Locate the cell with the specified text and output its [x, y] center coordinate. 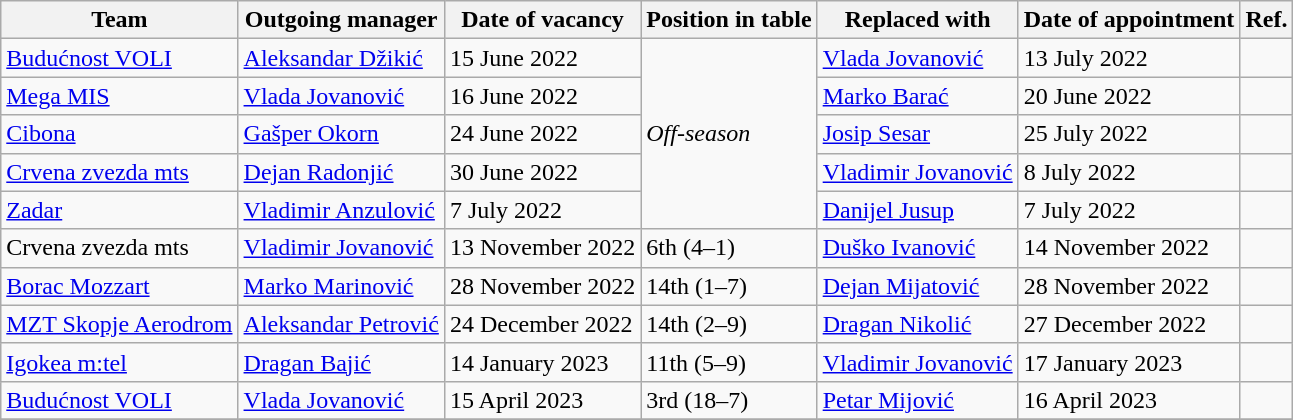
Zadar [120, 210]
14th (1–7) [729, 286]
15 June 2022 [542, 58]
24 December 2022 [542, 324]
Marko Barać [918, 96]
Josip Sesar [918, 134]
Dragan Bajić [341, 362]
17 January 2023 [1129, 362]
MZT Skopje Aerodrom [120, 324]
Aleksandar Džikić [341, 58]
13 November 2022 [542, 248]
Dejan Mijatović [918, 286]
11th (5–9) [729, 362]
Aleksandar Petrović [341, 324]
Vladimir Anzulović [341, 210]
Team [120, 20]
8 July 2022 [1129, 172]
Dejan Radonjić [341, 172]
25 July 2022 [1129, 134]
Dragan Nikolić [918, 324]
Date of vacancy [542, 20]
Mega MIS [120, 96]
Date of appointment [1129, 20]
Igokea m:tel [120, 362]
3rd (18–7) [729, 400]
Gašper Okorn [341, 134]
14th (2–9) [729, 324]
27 December 2022 [1129, 324]
14 January 2023 [542, 362]
13 July 2022 [1129, 58]
30 June 2022 [542, 172]
Duško Ivanović [918, 248]
20 June 2022 [1129, 96]
Cibona [120, 134]
Off-season [729, 134]
16 April 2023 [1129, 400]
Replaced with [918, 20]
Position in table [729, 20]
14 November 2022 [1129, 248]
15 April 2023 [542, 400]
Borac Mozzart [120, 286]
Ref. [1266, 20]
Petar Mijović [918, 400]
Marko Marinović [341, 286]
6th (4–1) [729, 248]
24 June 2022 [542, 134]
16 June 2022 [542, 96]
Outgoing manager [341, 20]
Danijel Jusup [918, 210]
